Scan for the cell matching the given text and deliver its (x, y) coordinate at center. 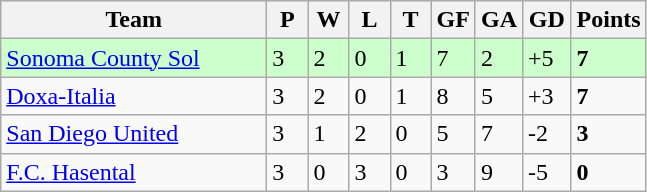
8 (453, 96)
9 (498, 172)
-2 (548, 134)
+3 (548, 96)
-5 (548, 172)
Sonoma County Sol (134, 58)
P (288, 20)
GA (498, 20)
T (410, 20)
Points (608, 20)
Doxa-Italia (134, 96)
+5 (548, 58)
F.C. Hasental (134, 172)
L (370, 20)
GD (548, 20)
GF (453, 20)
Team (134, 20)
W (328, 20)
San Diego United (134, 134)
